Return the [x, y] coordinate for the center point of the cell that contains the specified text.  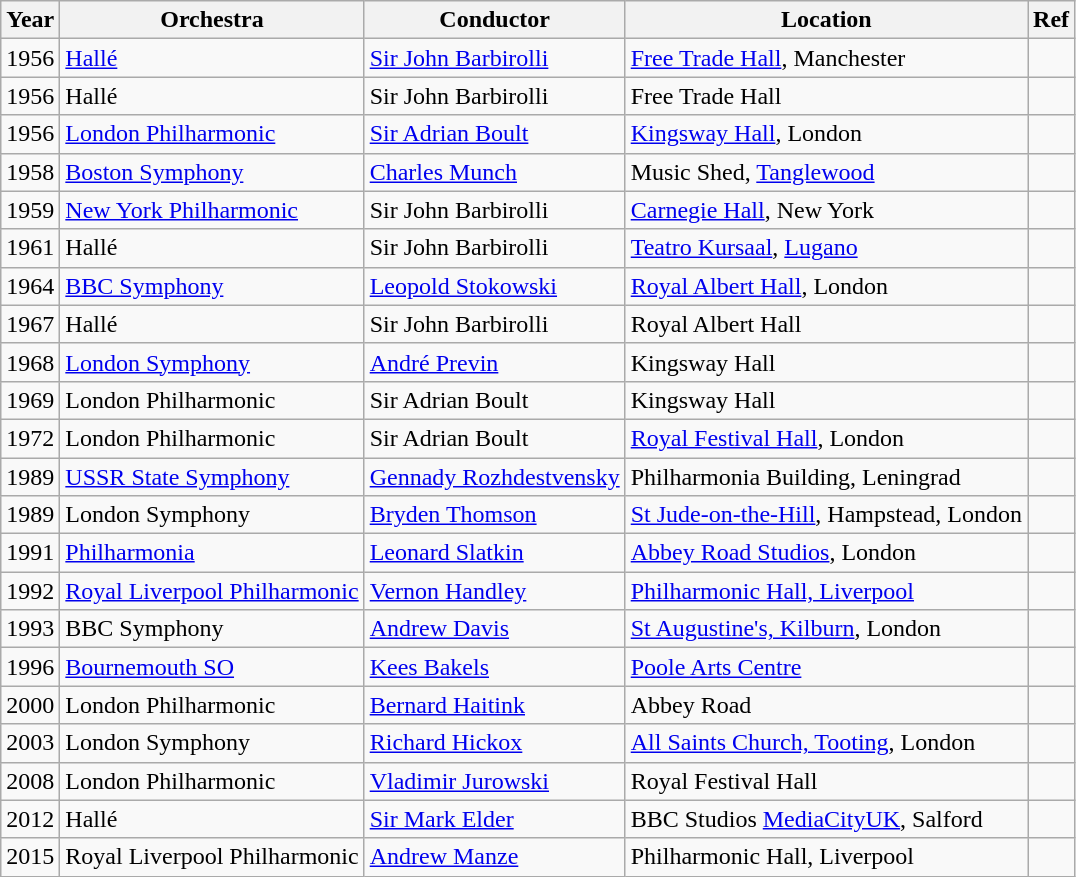
1958 [30, 172]
St Augustine's, Kilburn, London [826, 629]
1969 [30, 400]
1993 [30, 629]
Leopold Stokowski [494, 286]
Boston Symphony [212, 172]
1959 [30, 210]
1991 [30, 553]
Free Trade Hall [826, 96]
André Previn [494, 362]
Ref [1052, 20]
2012 [30, 819]
Royal Albert Hall [826, 324]
New York Philharmonic [212, 210]
Music Shed, Tanglewood [826, 172]
Sir Mark Elder [494, 819]
Bernard Haitink [494, 705]
Conductor [494, 20]
All Saints Church, Tooting, London [826, 743]
1964 [30, 286]
Andrew Davis [494, 629]
USSR State Symphony [212, 477]
Richard Hickox [494, 743]
Royal Festival Hall [826, 781]
Free Trade Hall, Manchester [826, 58]
Bournemouth SO [212, 667]
1967 [30, 324]
1992 [30, 591]
Andrew Manze [494, 857]
1996 [30, 667]
Royal Albert Hall, London [826, 286]
1968 [30, 362]
Vladimir Jurowski [494, 781]
Kees Bakels [494, 667]
Poole Arts Centre [826, 667]
2000 [30, 705]
2003 [30, 743]
1961 [30, 248]
Carnegie Hall, New York [826, 210]
Royal Festival Hall, London [826, 438]
Gennady Rozhdestvensky [494, 477]
BBC Studios MediaCityUK, Salford [826, 819]
Orchestra [212, 20]
Location [826, 20]
Charles Munch [494, 172]
2015 [30, 857]
Bryden Thomson [494, 515]
Teatro Kursaal, Lugano [826, 248]
Abbey Road Studios, London [826, 553]
Vernon Handley [494, 591]
Year [30, 20]
Philharmonia [212, 553]
Abbey Road [826, 705]
St Jude-on-the-Hill, Hampstead, London [826, 515]
1972 [30, 438]
Kingsway Hall, London [826, 134]
2008 [30, 781]
Philharmonia Building, Leningrad [826, 477]
Leonard Slatkin [494, 553]
